Output the [X, Y] coordinate of the center of the cell containing the given text.  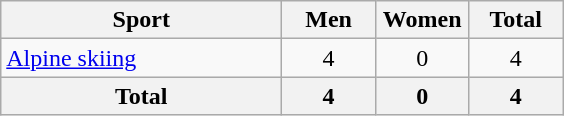
Alpine skiing [142, 58]
Women [422, 20]
Men [329, 20]
Sport [142, 20]
